From the cell containing the given text, extract its center point as [x, y] coordinate. 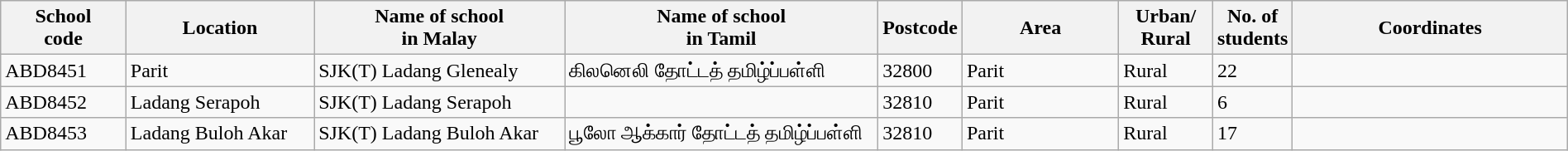
32800 [920, 71]
No. ofstudents [1252, 28]
SJK(T) Ladang Glenealy [440, 71]
SJK(T) Ladang Buloh Akar [440, 134]
கிலனெலி தோட்டத் தமிழ்ப்பள்ளி [721, 71]
Ladang Buloh Akar [220, 134]
Location [220, 28]
Urban/Rural [1166, 28]
6 [1252, 102]
Postcode [920, 28]
ABD8452 [64, 102]
ABD8453 [64, 134]
17 [1252, 134]
Name of schoolin Tamil [721, 28]
22 [1252, 71]
Coordinates [1430, 28]
பூலோ ஆக்கார் தோட்டத் தமிழ்ப்பள்ளி [721, 134]
Name of schoolin Malay [440, 28]
SJK(T) Ladang Serapoh [440, 102]
Area [1040, 28]
Ladang Serapoh [220, 102]
Schoolcode [64, 28]
ABD8451 [64, 71]
